Identify which cell holds the provided text, then report its (x, y) central coordinate. 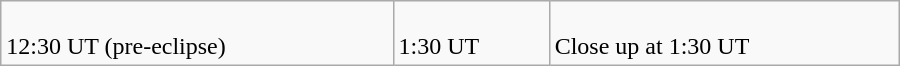
Close up at 1:30 UT (724, 34)
12:30 UT (pre-eclipse) (197, 34)
1:30 UT (471, 34)
